Locate the cell with the specified text and output its (x, y) center coordinate. 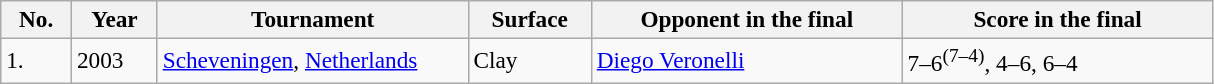
No. (36, 19)
Surface (530, 19)
Score in the final (1058, 19)
Scheveningen, Netherlands (312, 60)
1. (36, 60)
Year (115, 19)
2003 (115, 60)
Tournament (312, 19)
Clay (530, 60)
Diego Veronelli (746, 60)
7–6(7–4), 4–6, 6–4 (1058, 60)
Opponent in the final (746, 19)
